Return [x, y] of the center of cell containing provided text 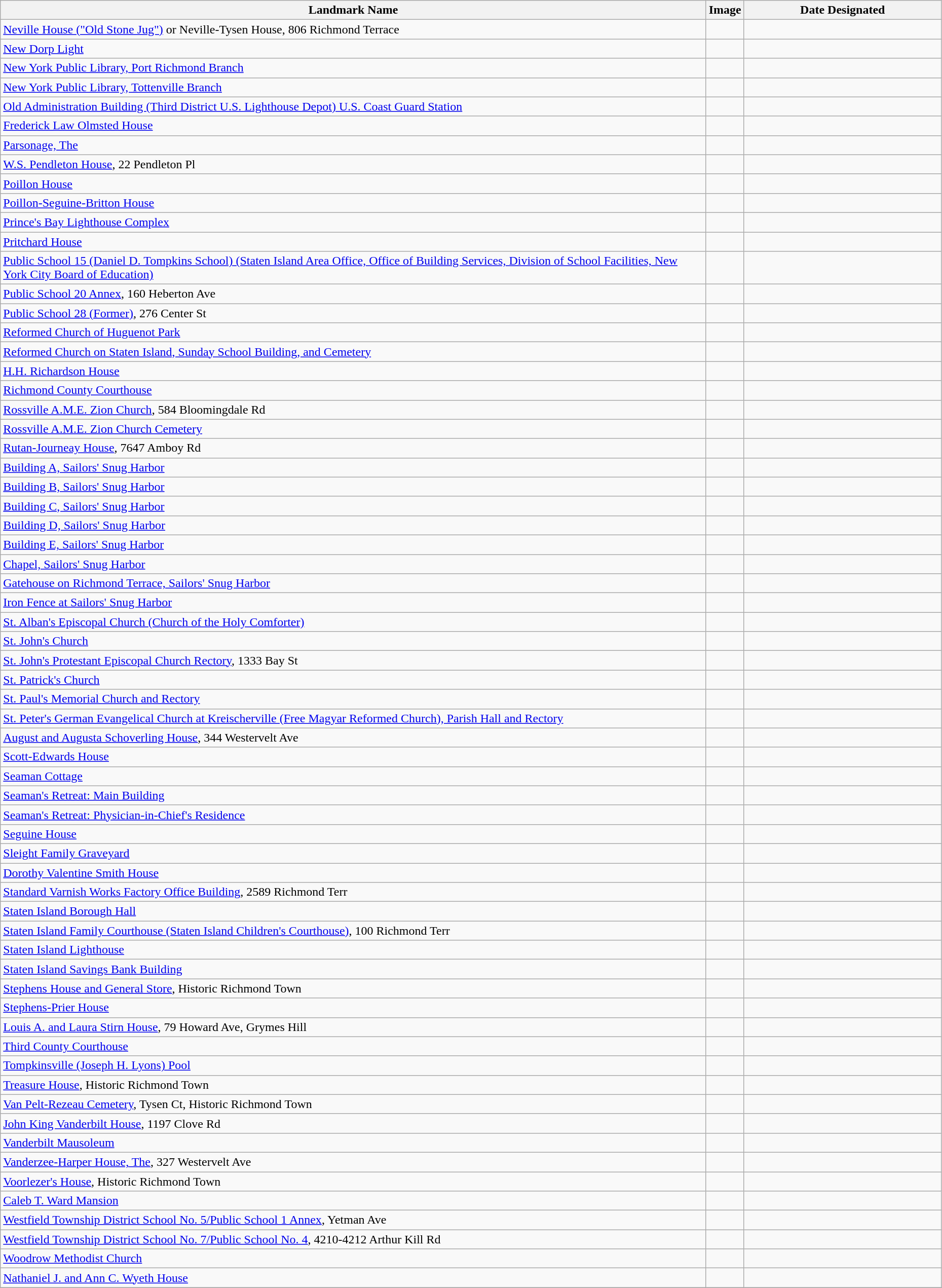
St. John's Protestant Episcopal Church Rectory, 1333 Bay St [353, 660]
Dorothy Valentine Smith House [353, 872]
St. Alban's Episcopal Church (Church of the Holy Comforter) [353, 622]
Third County Courthouse [353, 1046]
Seguine House [353, 834]
Stephens-Prier House [353, 1008]
New Dorp Light [353, 49]
Old Administration Building (Third District U.S. Lighthouse Depot) U.S. Coast Guard Station [353, 106]
Nathaniel J. and Ann C. Wyeth House [353, 1278]
Voorlezer's House, Historic Richmond Town [353, 1182]
New York Public Library, Tottenville Branch [353, 87]
Staten Island Family Courthouse (Staten Island Children's Courthouse), 100 Richmond Terr [353, 931]
St. John's Church [353, 641]
Treasure House, Historic Richmond Town [353, 1085]
Frederick Law Olmsted House [353, 126]
Building D, Sailors' Snug Harbor [353, 525]
Image [725, 10]
Seaman's Retreat: Main Building [353, 795]
Rutan-Journeay House, 7647 Amboy Rd [353, 448]
Sleight Family Graveyard [353, 853]
Vanderbilt Mausoleum [353, 1143]
August and Augusta Schoverling House, 344 Westervelt Ave [353, 738]
Rossville A.M.E. Zion Church Cemetery [353, 429]
Westfield Township District School No. 5/Public School 1 Annex, Yetman Ave [353, 1220]
Reformed Church of Huguenot Park [353, 333]
Louis A. and Laura Stirn House, 79 Howard Ave, Grymes Hill [353, 1027]
Building C, Sailors' Snug Harbor [353, 506]
Vanderzee-Harper House, The, 327 Westervelt Ave [353, 1162]
Pritchard House [353, 242]
Staten Island Savings Bank Building [353, 969]
Van Pelt-Rezeau Cemetery, Tysen Ct, Historic Richmond Town [353, 1104]
St. Patrick's Church [353, 680]
Neville House ("Old Stone Jug") or Neville-Tysen House, 806 Richmond Terrace [353, 29]
H.H. Richardson House [353, 371]
Poillon House [353, 183]
Prince's Bay Lighthouse Complex [353, 222]
Public School 28 (Former), 276 Center St [353, 313]
Staten Island Borough Hall [353, 911]
Scott-Edwards House [353, 757]
New York Public Library, Port Richmond Branch [353, 68]
Date Designated [842, 10]
W.S. Pendleton House, 22 Pendleton Pl [353, 164]
Woodrow Methodist Church [353, 1259]
Chapel, Sailors' Snug Harbor [353, 564]
Tompkinsville (Joseph H. Lyons) Pool [353, 1065]
Public School 20 Annex, 160 Heberton Ave [353, 294]
Seaman's Retreat: Physician-in-Chief's Residence [353, 815]
Staten Island Lighthouse [353, 950]
Rossville A.M.E. Zion Church, 584 Bloomingdale Rd [353, 410]
St. Peter's German Evangelical Church at Kreischerville (Free Magyar Reformed Church), Parish Hall and Rectory [353, 718]
Standard Varnish Works Factory Office Building, 2589 Richmond Terr [353, 892]
John King Vanderbilt House, 1197 Clove Rd [353, 1123]
Gatehouse on Richmond Terrace, Sailors' Snug Harbor [353, 583]
Stephens House and General Store, Historic Richmond Town [353, 988]
Parsonage, The [353, 145]
Landmark Name [353, 10]
Caleb T. Ward Mansion [353, 1201]
Seaman Cottage [353, 776]
Reformed Church on Staten Island, Sunday School Building, and Cemetery [353, 352]
Richmond County Courthouse [353, 390]
Poillon-Seguine-Britton House [353, 203]
Westfield Township District School No. 7/Public School No. 4, 4210-4212 Arthur Kill Rd [353, 1239]
St. Paul's Memorial Church and Rectory [353, 699]
Building A, Sailors' Snug Harbor [353, 467]
Building B, Sailors' Snug Harbor [353, 487]
Iron Fence at Sailors' Snug Harbor [353, 603]
Building E, Sailors' Snug Harbor [353, 544]
